Identify which cell holds the provided text, then report its [X, Y] central coordinate. 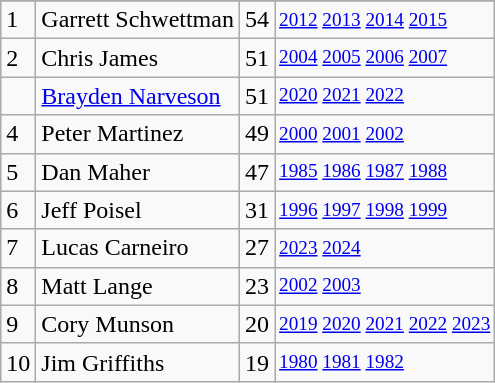
5 [18, 172]
6 [18, 210]
Matt Lange [138, 286]
Brayden Narveson [138, 96]
1985 1986 1987 1988 [385, 172]
Jim Griffiths [138, 362]
49 [256, 134]
Lucas Carneiro [138, 248]
10 [18, 362]
20 [256, 324]
7 [18, 248]
Dan Maher [138, 172]
2002 2003 [385, 286]
8 [18, 286]
2 [18, 58]
2023 2024 [385, 248]
27 [256, 248]
9 [18, 324]
Peter Martinez [138, 134]
1980 1981 1982 [385, 362]
Garrett Schwettman [138, 20]
Chris James [138, 58]
2000 2001 2002 [385, 134]
2012 2013 2014 2015 [385, 20]
Cory Munson [138, 324]
54 [256, 20]
2004 2005 2006 2007 [385, 58]
31 [256, 210]
1 [18, 20]
Jeff Poisel [138, 210]
2020 2021 2022 [385, 96]
2019 2020 2021 2022 2023 [385, 324]
23 [256, 286]
47 [256, 172]
4 [18, 134]
19 [256, 362]
1996 1997 1998 1999 [385, 210]
